For the text-containing cell, return its midpoint in (X, Y) coordinate format. 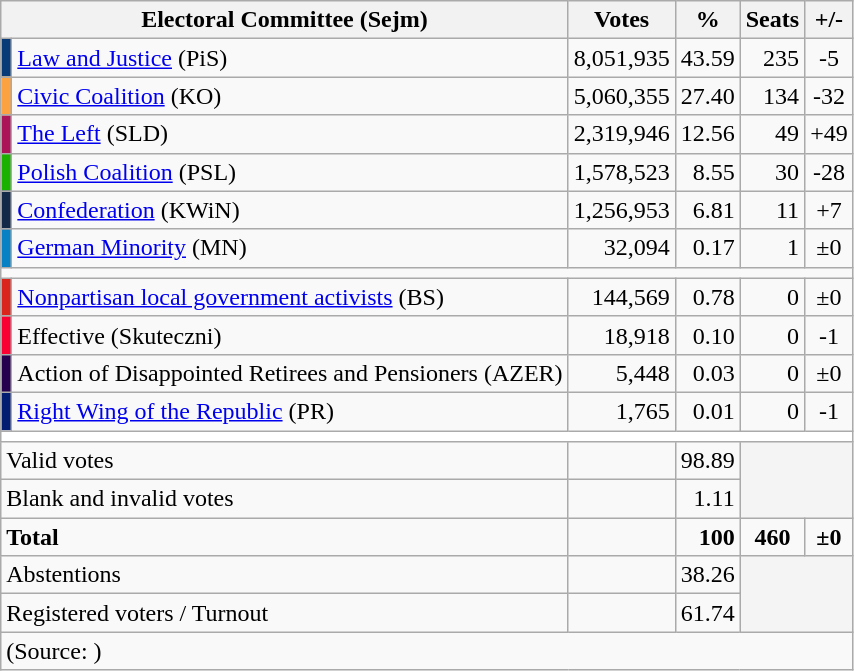
Right Wing of the Republic (PR) (290, 411)
Civic Coalition (KO) (290, 96)
98.89 (708, 461)
The Left (SLD) (290, 134)
Registered voters / Turnout (284, 613)
% (708, 20)
Law and Justice (PiS) (290, 58)
(Source: ) (427, 651)
18,918 (622, 335)
Total (284, 537)
100 (708, 537)
61.74 (708, 613)
Confederation (KWiN) (290, 210)
1,256,953 (622, 210)
0.78 (708, 297)
1 (772, 248)
Effective (Skuteczni) (290, 335)
0.17 (708, 248)
Blank and invalid votes (284, 499)
49 (772, 134)
Seats (772, 20)
27.40 (708, 96)
+7 (830, 210)
Nonpartisan local government activists (BS) (290, 297)
5,448 (622, 373)
-28 (830, 172)
460 (772, 537)
1,765 (622, 411)
Polish Coalition (PSL) (290, 172)
38.26 (708, 575)
12.56 (708, 134)
-5 (830, 58)
43.59 (708, 58)
32,094 (622, 248)
11 (772, 210)
German Minority (MN) (290, 248)
0.10 (708, 335)
Valid votes (284, 461)
30 (772, 172)
8.55 (708, 172)
0.03 (708, 373)
8,051,935 (622, 58)
5,060,355 (622, 96)
Votes (622, 20)
+49 (830, 134)
0.01 (708, 411)
1,578,523 (622, 172)
+/- (830, 20)
Abstentions (284, 575)
Electoral Committee (Sejm) (284, 20)
1.11 (708, 499)
Action of Disappointed Retirees and Pensioners (AZER) (290, 373)
-32 (830, 96)
2,319,946 (622, 134)
134 (772, 96)
6.81 (708, 210)
144,569 (622, 297)
235 (772, 58)
